Scan for the cell matching the given text and deliver its [x, y] coordinate at center. 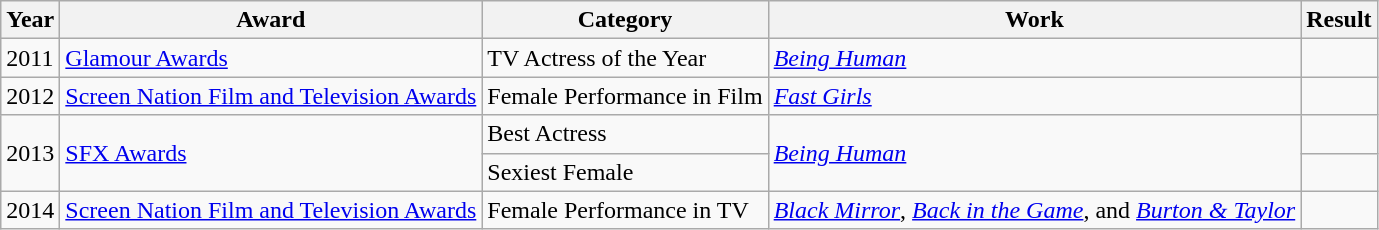
Female Performance in TV [625, 210]
TV Actress of the Year [625, 58]
Work [1034, 20]
Fast Girls [1034, 96]
Sexiest Female [625, 172]
SFX Awards [271, 153]
2012 [30, 96]
Category [625, 20]
2011 [30, 58]
Best Actress [625, 134]
Year [30, 20]
Female Performance in Film [625, 96]
2014 [30, 210]
Black Mirror, Back in the Game, and Burton & Taylor [1034, 210]
Glamour Awards [271, 58]
2013 [30, 153]
Award [271, 20]
Result [1339, 20]
